Search for the cell housing the specified text and yield its [x, y] center coordinate. 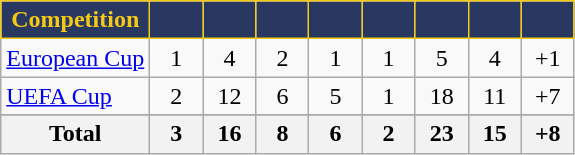
3 [176, 134]
Competition [76, 20]
UEFA Cup [76, 96]
18 [442, 96]
Total [76, 134]
11 [494, 96]
+8 [548, 134]
+7 [548, 96]
12 [230, 96]
23 [442, 134]
16 [230, 134]
8 [282, 134]
+1 [548, 58]
European Cup [76, 58]
15 [494, 134]
